Scan for the cell matching the given text and deliver its [X, Y] coordinate at center. 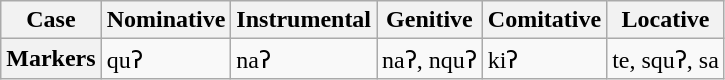
Instrumental [304, 20]
Genitive [430, 20]
naʔ [304, 59]
Markers [51, 59]
Comitative [544, 20]
Case [51, 20]
Nominative [166, 20]
te, squʔ, sa [666, 59]
Locative [666, 20]
kiʔ [544, 59]
naʔ, nquʔ [430, 59]
quʔ [166, 59]
